Pinpoint the cell where the given text exists, returning its (X, Y) midpoint coordinate. 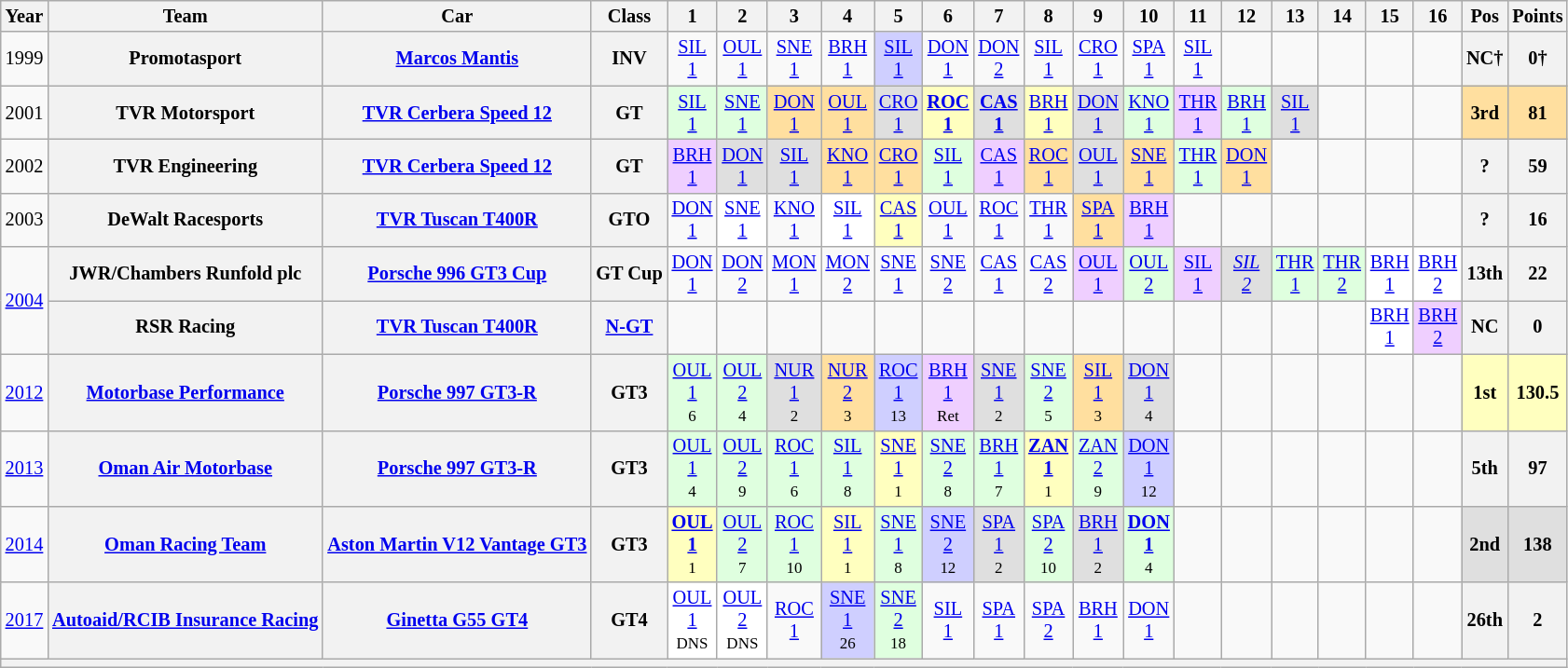
11 (1198, 16)
OUL2DNS (742, 620)
Class (628, 16)
Promotasport (185, 59)
12 (1246, 16)
BRH1Ret (947, 392)
GT Cup (628, 274)
OUL27 (742, 544)
ROC110 (794, 544)
JWR/Chambers Runfold plc (185, 274)
1st (1484, 392)
Porsche 996 GT3 Cup (457, 274)
5 (899, 16)
Ginetta G55 GT4 (457, 620)
SNE212 (947, 544)
Marcos Mantis (457, 59)
Points (1537, 16)
NUR12 (794, 392)
13 (1295, 16)
2012 (24, 392)
3rd (1484, 113)
59 (1537, 166)
2013 (24, 469)
0 (1537, 327)
INV (628, 59)
22 (1537, 274)
ZAN11 (1048, 469)
Car (457, 16)
9 (1098, 16)
N-GT (628, 327)
SNE126 (848, 620)
CAS2 (1048, 274)
138 (1537, 544)
SIL11 (848, 544)
2017 (24, 620)
NUR23 (848, 392)
DeWalt Racesports (185, 220)
2001 (24, 113)
14 (1341, 16)
SNE25 (1048, 392)
Pos (1484, 16)
Year (24, 16)
1 (693, 16)
BRH12 (1098, 544)
81 (1537, 113)
15 (1390, 16)
TVR Motorsport (185, 113)
2nd (1484, 544)
8 (1048, 16)
GTO (628, 220)
OUL24 (742, 392)
OUL1DNS (693, 620)
OUL29 (742, 469)
SNE18 (899, 544)
97 (1537, 469)
10 (1148, 16)
MON1 (794, 274)
GT4 (628, 620)
130.5 (1537, 392)
2014 (24, 544)
Oman Air Motorbase (185, 469)
7 (998, 16)
SNE11 (899, 469)
Oman Racing Team (185, 544)
ZAN29 (1098, 469)
SNE28 (947, 469)
Motorbase Performance (185, 392)
NC (1484, 327)
ROC113 (899, 392)
2002 (24, 166)
13th (1484, 274)
SIL2 (1246, 274)
1999 (24, 59)
RSR Racing (185, 327)
0† (1537, 59)
2003 (24, 220)
2004 (24, 300)
SNE2 (947, 274)
Team (185, 16)
SIL18 (848, 469)
4 (848, 16)
OUL16 (693, 392)
SNE12 (998, 392)
DON112 (1148, 469)
ROC16 (794, 469)
6 (947, 16)
BRH17 (998, 469)
SPA12 (998, 544)
Aston Martin V12 Vantage GT3 (457, 544)
Autoaid/RCIB Insurance Racing (185, 620)
MON2 (848, 274)
OUL14 (693, 469)
SPA210 (1048, 544)
3 (794, 16)
THR2 (1341, 274)
5th (1484, 469)
SIL13 (1098, 392)
26th (1484, 620)
SNE218 (899, 620)
SPA2 (1048, 620)
OUL2 (1148, 274)
OUL11 (693, 544)
NC† (1484, 59)
TVR Engineering (185, 166)
